Return [x, y] of the center of cell containing provided text 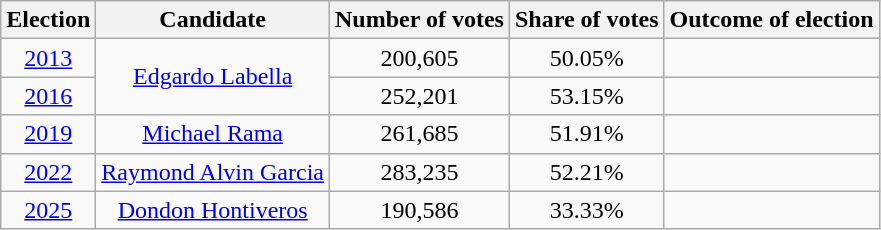
2016 [48, 96]
33.33% [586, 210]
2025 [48, 210]
252,201 [420, 96]
52.21% [586, 172]
2013 [48, 58]
Dondon Hontiveros [213, 210]
Candidate [213, 20]
283,235 [420, 172]
Election [48, 20]
Michael Rama [213, 134]
190,586 [420, 210]
Outcome of election [772, 20]
200,605 [420, 58]
Edgardo Labella [213, 77]
51.91% [586, 134]
Number of votes [420, 20]
2019 [48, 134]
Raymond Alvin Garcia [213, 172]
50.05% [586, 58]
2022 [48, 172]
261,685 [420, 134]
53.15% [586, 96]
Share of votes [586, 20]
